Return the (X, Y) coordinate for the center point of the cell that contains the specified text.  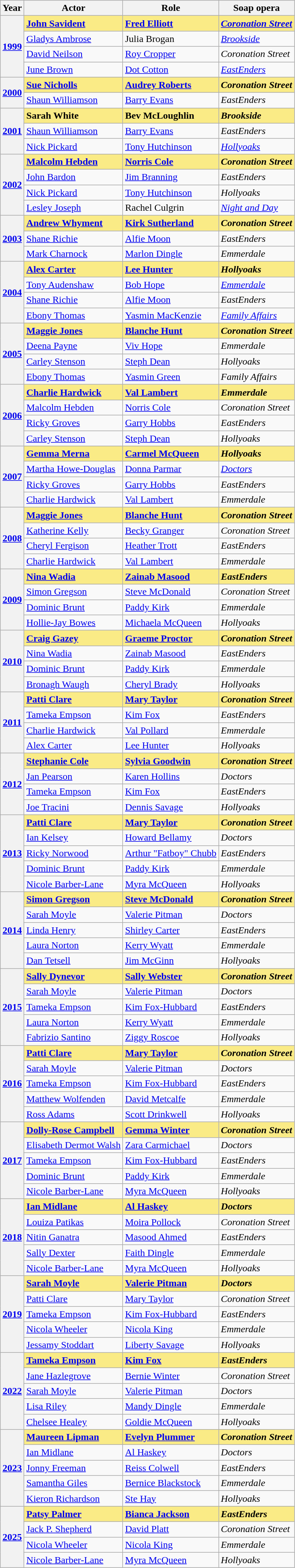
Masood Ahmed (170, 1237)
Jane Hazlegrove (73, 1375)
2012 (12, 784)
2022 (12, 1391)
Samantha Giles (73, 1483)
2014 (12, 930)
Ricky Norwood (73, 853)
Sue Nicholls (73, 85)
Val Pollard (170, 730)
2000 (12, 92)
Graeme Proctor (170, 638)
2016 (12, 1084)
Deena Payne (73, 346)
Moira Pollock (170, 1222)
Zara Carmichael (170, 1145)
2015 (12, 1007)
Lisa Riley (73, 1406)
Cheryl Brady (170, 684)
John Savident (73, 23)
Fabrizio Santino (73, 1038)
2023 (12, 1468)
2003 (12, 239)
David Metcalfe (170, 1099)
2011 (12, 723)
Bianca Jackson (170, 1514)
Kirk Sutherland (170, 223)
2002 (12, 184)
Gemma Winter (170, 1130)
Craig Gazey (73, 638)
Jan Pearson (73, 776)
Patsy Palmer (73, 1514)
Fred Elliott (170, 23)
Audrey Roberts (170, 85)
Cheryl Fergison (73, 546)
Becky Granger (170, 530)
Bernie Winter (170, 1375)
Lesley Joseph (73, 208)
Soap opera (257, 8)
Chelsee Healey (73, 1421)
Michaela McQueen (170, 623)
Karen Hollins (170, 776)
Yasmin Green (170, 377)
Tony Audenshaw (73, 285)
Ian Kelsey (73, 838)
Linda Henry (73, 930)
Bronagh Waugh (73, 684)
Jonny Freeman (73, 1468)
Sally Dexter (73, 1253)
David Platt (170, 1529)
Joe Tracini (73, 807)
2017 (12, 1160)
2019 (12, 1314)
2025 (12, 1537)
Gemma Merna (73, 454)
Dolly-Rose Campbell (73, 1130)
Jack P. Shepherd (73, 1529)
Goldie McQueen (170, 1421)
Andrew Whyment (73, 223)
Sarah White (73, 115)
Louiza Patikas (73, 1222)
2007 (12, 477)
Julia Brogan (170, 39)
Matthew Wolfenden (73, 1099)
2010 (12, 661)
Nitin Ganatra (73, 1237)
Viv Hope (170, 346)
2006 (12, 415)
Katherine Kelly (73, 530)
2005 (12, 354)
Ross Adams (73, 1114)
Roy Cropper (170, 54)
Howard Bellamy (170, 838)
2018 (12, 1237)
Carmel McQueen (170, 454)
John Bardon (73, 177)
2004 (12, 292)
Liberty Savage (170, 1345)
David Neilson (73, 54)
Maureen Lipman (73, 1437)
Sylvia Goodwin (170, 761)
Yasmin MacKenzie (170, 315)
Dot Cotton (170, 69)
Scott Drinkwell (170, 1114)
Actor (73, 8)
Martha Howe-Douglas (73, 469)
Bernice Blackstock (170, 1483)
Dan Tetsell (73, 961)
Sally Dynevor (73, 976)
Gladys Ambrose (73, 39)
Jim McGinn (170, 961)
Jessamy Stoddart (73, 1345)
Night and Day (257, 208)
Rachel Culgrin (170, 208)
Stephanie Cole (73, 761)
2001 (12, 131)
1999 (12, 46)
Mandy Dingle (170, 1406)
Evelyn Plummer (170, 1437)
June Brown (73, 69)
Mark Charnock (73, 254)
Dennis Savage (170, 807)
Shirley Carter (170, 930)
Jim Branning (170, 177)
Kieron Richardson (73, 1499)
Role (170, 8)
Ziggy Roscoe (170, 1038)
Elisabeth Dermot Walsh (73, 1145)
Heather Trott (170, 546)
Reiss Colwell (170, 1468)
Arthur "Fatboy" Chubb (170, 853)
Bev McLoughlin (170, 115)
Donna Parmar (170, 469)
Faith Dingle (170, 1253)
2008 (12, 538)
Hollie-Jay Bowes (73, 623)
Year (12, 8)
Ste Hay (170, 1499)
Marlon Dingle (170, 254)
Bob Hope (170, 285)
2009 (12, 600)
2013 (12, 853)
Sally Webster (170, 976)
